Return the [x, y] coordinate for the center point of the cell that contains the specified text.  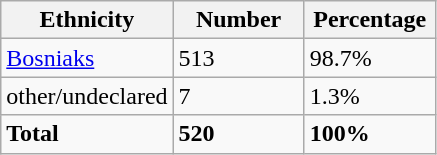
Percentage [370, 20]
Ethnicity [87, 20]
7 [238, 96]
513 [238, 58]
Bosniaks [87, 58]
520 [238, 134]
1.3% [370, 96]
other/undeclared [87, 96]
Total [87, 134]
Number [238, 20]
100% [370, 134]
98.7% [370, 58]
